Detect which cell encompasses the target text, then output its (X, Y) center coordinate. 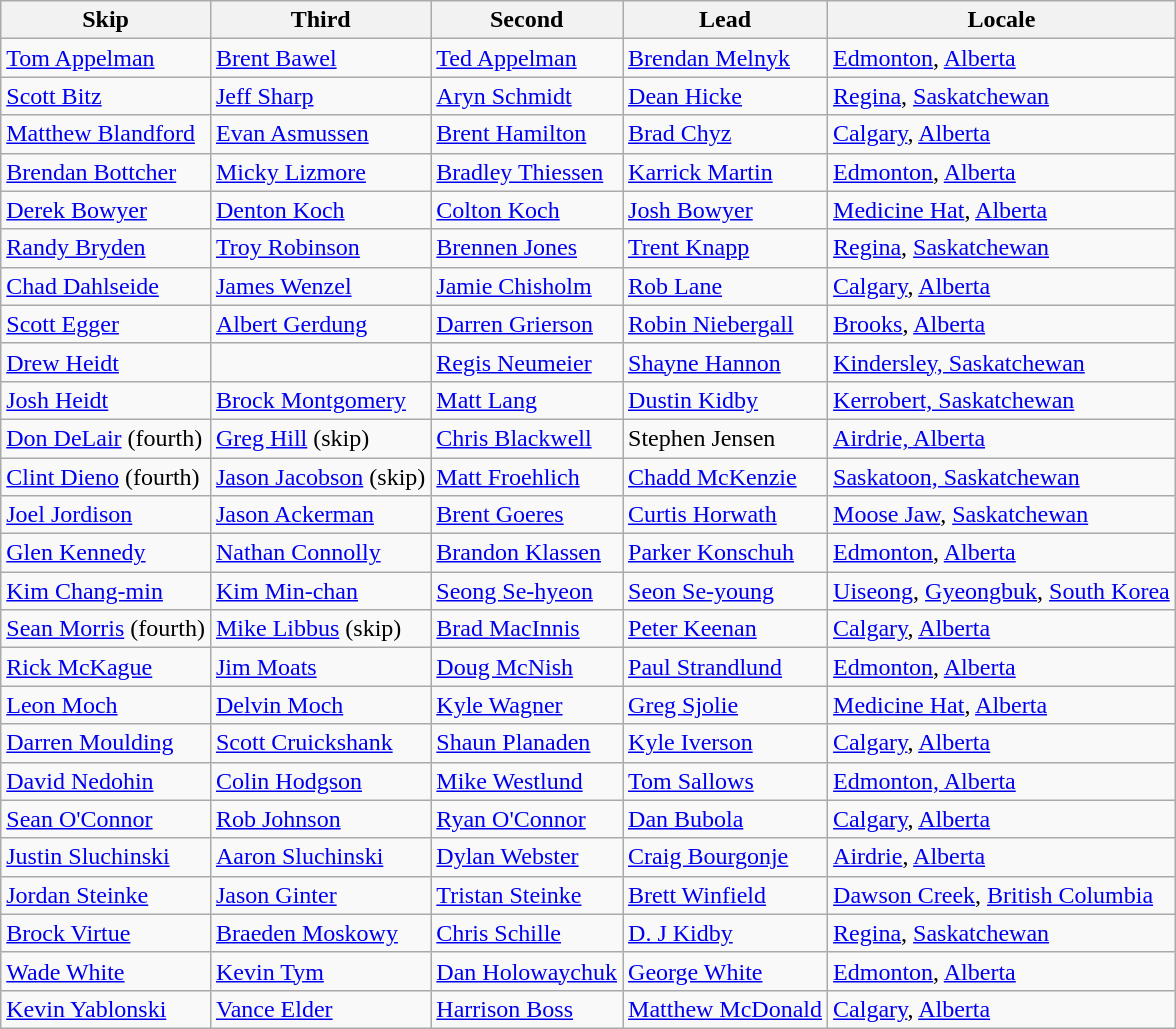
Jason Ackerman (320, 515)
Rob Johnson (320, 819)
Shaun Planaden (527, 743)
D. J Kidby (726, 933)
Mike Westlund (527, 781)
Parker Konschuh (726, 553)
Seon Se-young (726, 591)
Jeff Sharp (320, 96)
Colton Koch (527, 210)
Second (527, 20)
Dan Holowaychuk (527, 971)
Jordan Steinke (106, 895)
Delvin Moch (320, 705)
Saskatoon, Saskatchewan (1002, 477)
Bradley Thiessen (527, 172)
Moose Jaw, Saskatchewan (1002, 515)
Jamie Chisholm (527, 286)
Peter Keenan (726, 629)
Harrison Boss (527, 1009)
Brennen Jones (527, 248)
Tristan Steinke (527, 895)
Stephen Jensen (726, 438)
Albert Gerdung (320, 324)
Mike Libbus (skip) (320, 629)
Uiseong, Gyeongbuk, South Korea (1002, 591)
Locale (1002, 20)
Brock Virtue (106, 933)
Scott Bitz (106, 96)
Darren Moulding (106, 743)
Micky Lizmore (320, 172)
Paul Strandlund (726, 667)
Brendan Bottcher (106, 172)
Justin Sluchinski (106, 857)
Joel Jordison (106, 515)
Ted Appelman (527, 58)
Ryan O'Connor (527, 819)
Kim Min-chan (320, 591)
Drew Heidt (106, 362)
Third (320, 20)
Scott Cruickshank (320, 743)
Skip (106, 20)
Aryn Schmidt (527, 96)
Braeden Moskowy (320, 933)
Josh Heidt (106, 400)
Chadd McKenzie (726, 477)
Nathan Connolly (320, 553)
Seong Se-hyeon (527, 591)
Don DeLair (fourth) (106, 438)
Curtis Horwath (726, 515)
Craig Bourgonje (726, 857)
James Wenzel (320, 286)
Regis Neumeier (527, 362)
Kyle Iverson (726, 743)
Jason Ginter (320, 895)
Dustin Kidby (726, 400)
Matt Lang (527, 400)
Dan Bubola (726, 819)
David Nedohin (106, 781)
Kindersley, Saskatchewan (1002, 362)
Leon Moch (106, 705)
Brent Bawel (320, 58)
Evan Asmussen (320, 134)
Rick McKague (106, 667)
Brent Goeres (527, 515)
Matthew Blandford (106, 134)
Denton Koch (320, 210)
Clint Dieno (fourth) (106, 477)
Chad Dahlseide (106, 286)
Jim Moats (320, 667)
Tom Appelman (106, 58)
Dean Hicke (726, 96)
Brooks, Alberta (1002, 324)
Greg Sjolie (726, 705)
Chris Blackwell (527, 438)
Scott Egger (106, 324)
Brent Hamilton (527, 134)
Derek Bowyer (106, 210)
Brad Chyz (726, 134)
Darren Grierson (527, 324)
Robin Niebergall (726, 324)
Lead (726, 20)
Kerrobert, Saskatchewan (1002, 400)
Jason Jacobson (skip) (320, 477)
Brad MacInnis (527, 629)
Wade White (106, 971)
Colin Hodgson (320, 781)
Brandon Klassen (527, 553)
Kim Chang-min (106, 591)
Kevin Yablonski (106, 1009)
Dawson Creek, British Columbia (1002, 895)
Chris Schille (527, 933)
Brendan Melnyk (726, 58)
Kyle Wagner (527, 705)
Kevin Tym (320, 971)
Sean Morris (fourth) (106, 629)
Josh Bowyer (726, 210)
Karrick Martin (726, 172)
Matthew McDonald (726, 1009)
George White (726, 971)
Vance Elder (320, 1009)
Trent Knapp (726, 248)
Dylan Webster (527, 857)
Glen Kennedy (106, 553)
Troy Robinson (320, 248)
Matt Froehlich (527, 477)
Aaron Sluchinski (320, 857)
Randy Bryden (106, 248)
Greg Hill (skip) (320, 438)
Tom Sallows (726, 781)
Sean O'Connor (106, 819)
Brock Montgomery (320, 400)
Doug McNish (527, 667)
Brett Winfield (726, 895)
Rob Lane (726, 286)
Shayne Hannon (726, 362)
